Output the (X, Y) coordinate of the center of the cell containing the given text.  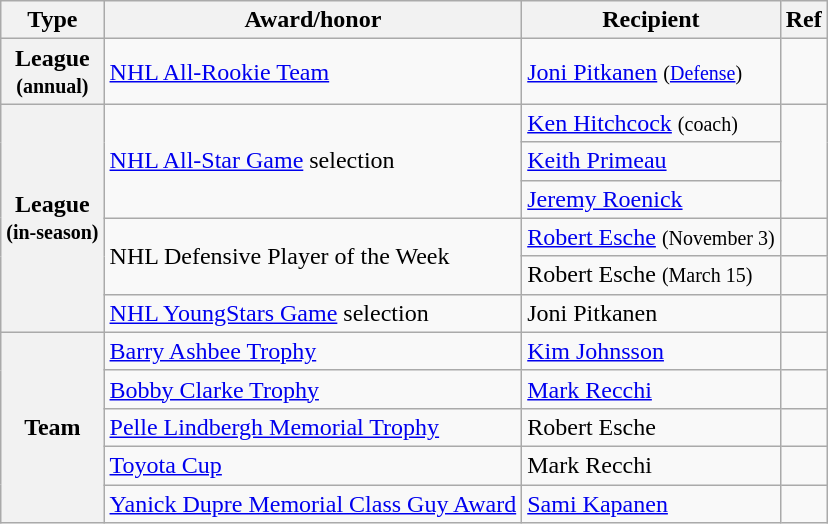
Toyota Cup (313, 465)
Barry Ashbee Trophy (313, 351)
Joni Pitkanen (Defense) (651, 72)
Recipient (651, 20)
Robert Esche (November 3) (651, 237)
Robert Esche (651, 427)
Bobby Clarke Trophy (313, 389)
Ref (804, 20)
League(in-season) (52, 218)
NHL All-Star Game selection (313, 161)
Sami Kapanen (651, 503)
Award/honor (313, 20)
NHL Defensive Player of the Week (313, 256)
Type (52, 20)
Robert Esche (March 15) (651, 275)
Kim Johnsson (651, 351)
Jeremy Roenick (651, 199)
NHL All-Rookie Team (313, 72)
Joni Pitkanen (651, 313)
Yanick Dupre Memorial Class Guy Award (313, 503)
Team (52, 427)
Keith Primeau (651, 161)
Pelle Lindbergh Memorial Trophy (313, 427)
NHL YoungStars Game selection (313, 313)
League(annual) (52, 72)
Ken Hitchcock (coach) (651, 123)
